Pinpoint the cell where the given text exists, returning its [X, Y] midpoint coordinate. 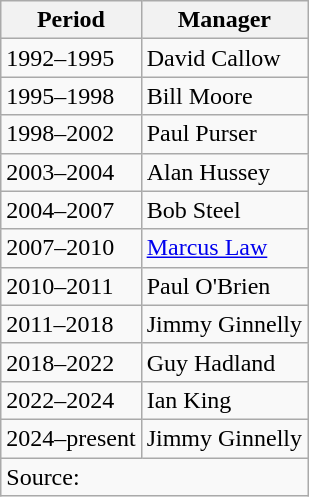
Bill Moore [224, 96]
Alan Hussey [224, 172]
2018–2022 [71, 362]
David Callow [224, 58]
Paul O'Brien [224, 286]
2022–2024 [71, 400]
Guy Hadland [224, 362]
1998–2002 [71, 134]
Manager [224, 20]
1995–1998 [71, 96]
Source: [154, 477]
2011–2018 [71, 324]
2003–2004 [71, 172]
Bob Steel [224, 210]
1992–1995 [71, 58]
Marcus Law [224, 248]
Period [71, 20]
2024–present [71, 438]
Paul Purser [224, 134]
2004–2007 [71, 210]
Ian King [224, 400]
2007–2010 [71, 248]
2010–2011 [71, 286]
